Pinpoint the cell where the given text exists, returning its [x, y] midpoint coordinate. 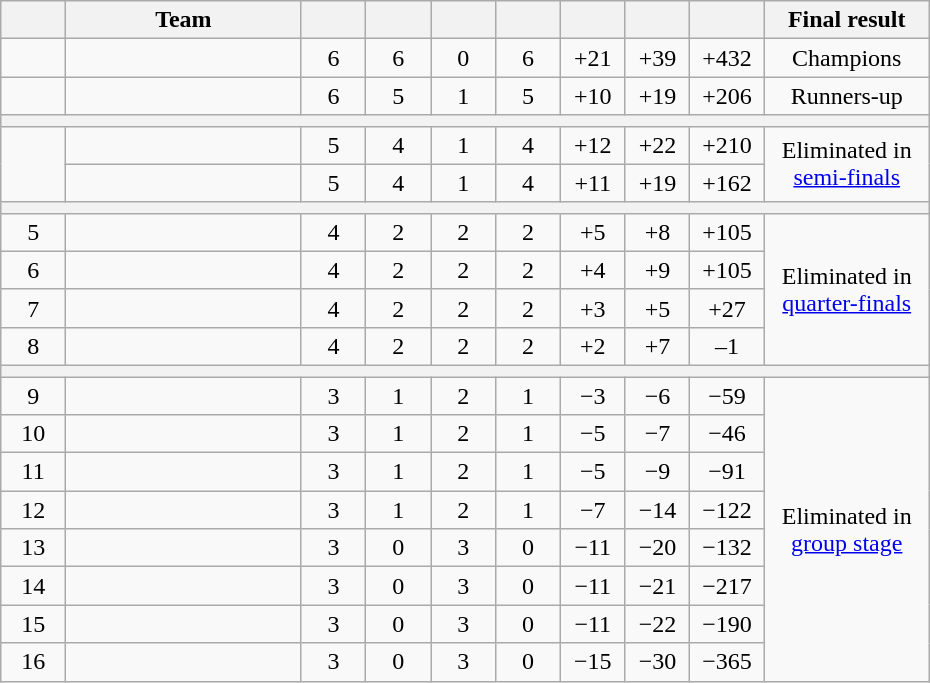
+21 [592, 58]
+10 [592, 96]
Team [184, 20]
+210 [727, 145]
+39 [658, 58]
+8 [658, 232]
12 [34, 510]
+22 [658, 145]
–1 [727, 346]
+4 [592, 270]
7 [34, 308]
15 [34, 624]
−91 [727, 472]
+206 [727, 96]
Eliminated in quarter-finals [846, 289]
+2 [592, 346]
+12 [592, 145]
−122 [727, 510]
+432 [727, 58]
−190 [727, 624]
+7 [658, 346]
8 [34, 346]
+9 [658, 270]
13 [34, 548]
−15 [592, 662]
Runners-up [846, 96]
+11 [592, 183]
Eliminated in group stage [846, 528]
−3 [592, 395]
−6 [658, 395]
−22 [658, 624]
Final result [846, 20]
−59 [727, 395]
14 [34, 586]
9 [34, 395]
Champions [846, 58]
−30 [658, 662]
−365 [727, 662]
Eliminated in semi-finals [846, 164]
+3 [592, 308]
−217 [727, 586]
10 [34, 434]
−20 [658, 548]
−46 [727, 434]
−21 [658, 586]
+27 [727, 308]
11 [34, 472]
+162 [727, 183]
−14 [658, 510]
−132 [727, 548]
16 [34, 662]
−9 [658, 472]
